Pinpoint the cell where the given text exists, returning its [x, y] midpoint coordinate. 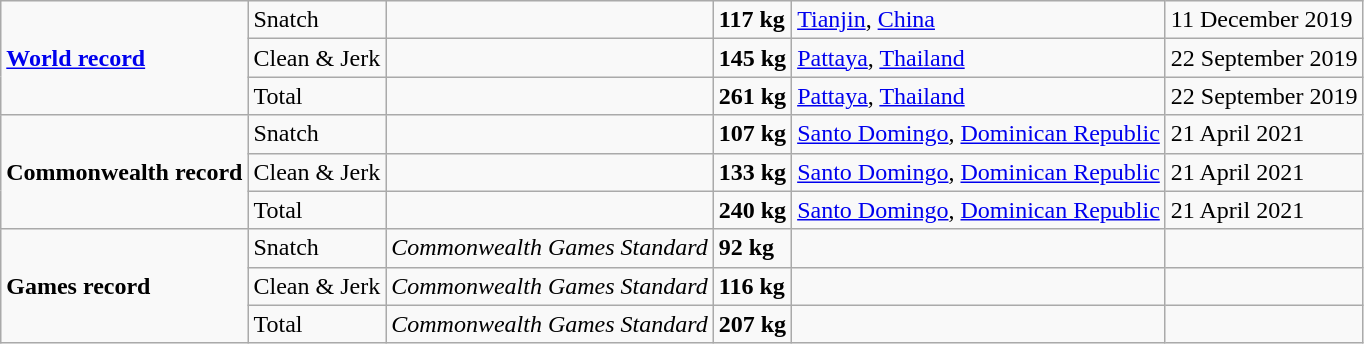
92 kg [752, 248]
11 December 2019 [1264, 20]
116 kg [752, 286]
Games record [124, 286]
207 kg [752, 324]
Commonwealth record [124, 172]
145 kg [752, 58]
107 kg [752, 134]
Tianjin, China [979, 20]
240 kg [752, 210]
133 kg [752, 172]
261 kg [752, 96]
117 kg [752, 20]
World record [124, 58]
